Search for the cell housing the specified text and yield its [X, Y] center coordinate. 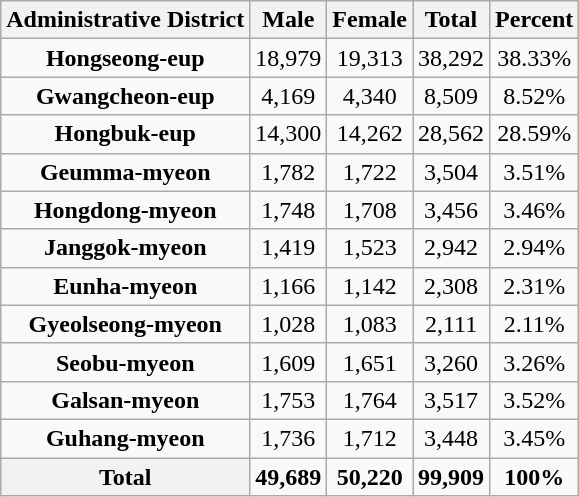
Male [288, 20]
3,456 [452, 210]
Hongseong-eup [126, 58]
1,166 [288, 286]
Janggok-myeon [126, 248]
2.11% [534, 324]
Gwangcheon-eup [126, 96]
3.45% [534, 438]
14,300 [288, 134]
Eunha-myeon [126, 286]
100% [534, 477]
2,308 [452, 286]
50,220 [370, 477]
Female [370, 20]
1,712 [370, 438]
3.46% [534, 210]
Seobu-myeon [126, 362]
1,753 [288, 400]
Geumma-myeon [126, 172]
3.52% [534, 400]
1,736 [288, 438]
8.52% [534, 96]
3,260 [452, 362]
38,292 [452, 58]
2.31% [534, 286]
1,764 [370, 400]
Administrative District [126, 20]
3,517 [452, 400]
3.51% [534, 172]
3,448 [452, 438]
14,262 [370, 134]
1,651 [370, 362]
4,340 [370, 96]
Percent [534, 20]
49,689 [288, 477]
38.33% [534, 58]
4,169 [288, 96]
Hongdong-myeon [126, 210]
1,419 [288, 248]
2,942 [452, 248]
2,111 [452, 324]
1,782 [288, 172]
28,562 [452, 134]
1,142 [370, 286]
1,609 [288, 362]
Hongbuk-eup [126, 134]
3,504 [452, 172]
Galsan-myeon [126, 400]
Guhang-myeon [126, 438]
1,028 [288, 324]
1,083 [370, 324]
28.59% [534, 134]
19,313 [370, 58]
1,748 [288, 210]
1,708 [370, 210]
3.26% [534, 362]
Gyeolseong-myeon [126, 324]
18,979 [288, 58]
1,722 [370, 172]
99,909 [452, 477]
1,523 [370, 248]
2.94% [534, 248]
8,509 [452, 96]
